Return the [x, y] coordinate for the center point of the cell that contains the specified text.  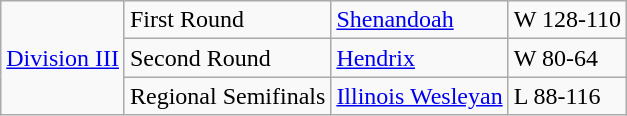
Illinois Wesleyan [420, 96]
W 128-110 [567, 20]
Division III [63, 58]
Hendrix [420, 58]
First Round [227, 20]
Second Round [227, 58]
L 88-116 [567, 96]
W 80-64 [567, 58]
Shenandoah [420, 20]
Regional Semifinals [227, 96]
